Pinpoint the cell where the given text exists, returning its [X, Y] midpoint coordinate. 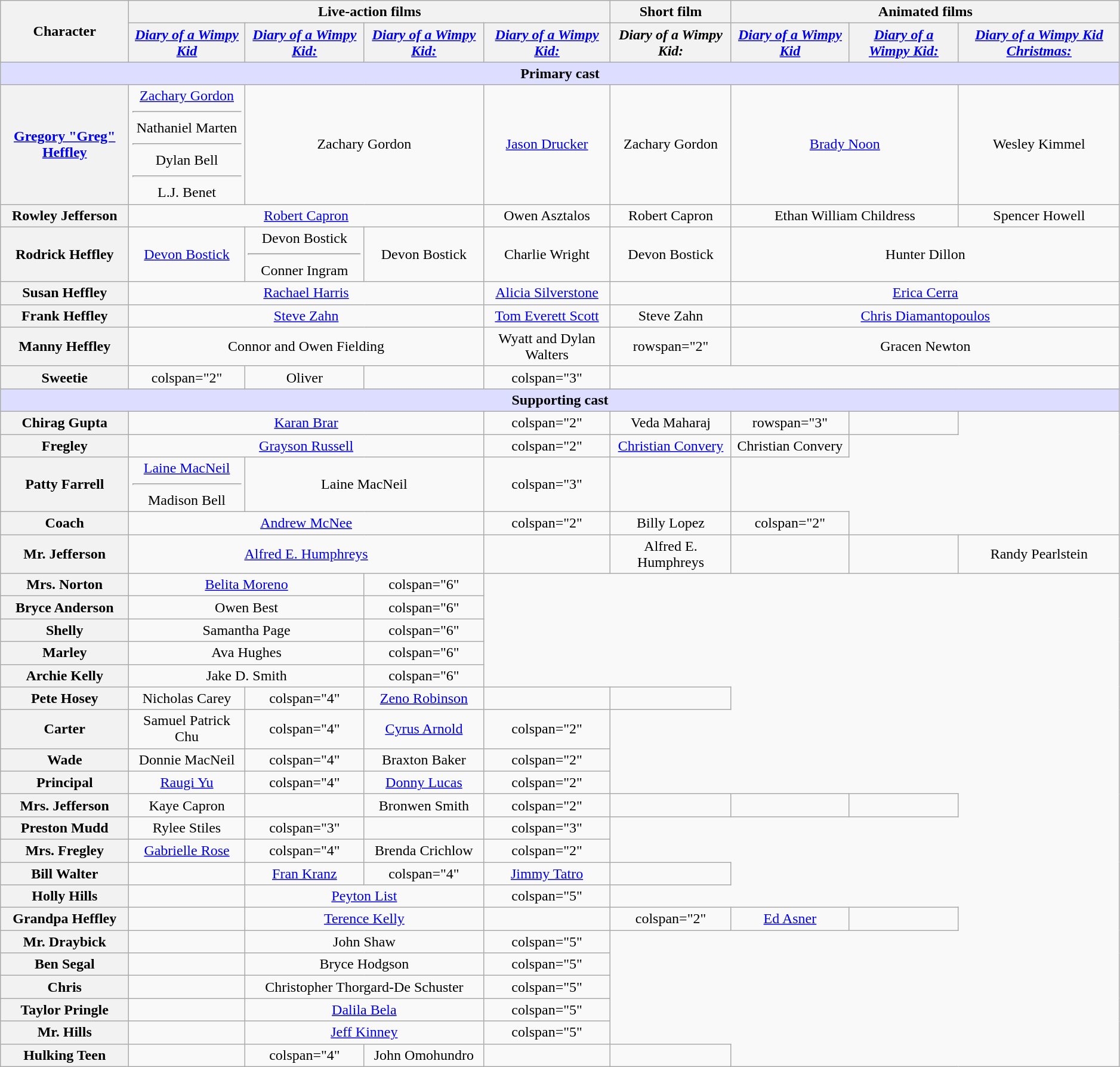
Raugi Yu [187, 782]
Marley [64, 653]
Animated films [925, 12]
John Shaw [364, 942]
Samantha Page [247, 630]
Bill Walter [64, 873]
Shelly [64, 630]
Patty Farrell [64, 485]
Grayson Russell [307, 446]
Wyatt and Dylan Walters [547, 346]
Jason Drucker [547, 144]
Kaye Capron [187, 805]
Short film [671, 12]
Ava Hughes [247, 653]
Coach [64, 523]
Grandpa Heffley [64, 919]
Mrs. Jefferson [64, 805]
Supporting cast [560, 400]
Rachael Harris [307, 293]
Donnie MacNeil [187, 760]
Belita Moreno [247, 585]
Laine MacNeilMadison Bell [187, 485]
Mr. Hills [64, 1032]
Jake D. Smith [247, 676]
Brady Noon [845, 144]
Oliver [304, 377]
Owen Best [247, 607]
Chris [64, 987]
Wesley Kimmel [1039, 144]
Mrs. Fregley [64, 850]
Zeno Robinson [424, 698]
Hulking Teen [64, 1055]
Karan Brar [307, 423]
Donny Lucas [424, 782]
Bryce Hodgson [364, 964]
Randy Pearlstein [1039, 554]
Gregory "Greg" Heffley [64, 144]
Alicia Silverstone [547, 293]
Samuel Patrick Chu [187, 729]
Principal [64, 782]
Christopher Thorgard-De Schuster [364, 987]
Archie Kelly [64, 676]
Ethan William Childress [845, 215]
Live-action films [370, 12]
Gabrielle Rose [187, 850]
Zachary GordonNathaniel MartenDylan BellL.J. Benet [187, 144]
Character [64, 31]
Preston Mudd [64, 828]
Connor and Owen Fielding [307, 346]
Mrs. Norton [64, 585]
rowspan="3" [790, 423]
Hunter Dillon [925, 254]
Devon BostickConner Ingram [304, 254]
Jeff Kinney [364, 1032]
Chris Diamantopoulos [925, 316]
Fran Kranz [304, 873]
Laine MacNeil [364, 485]
Mr. Jefferson [64, 554]
Manny Heffley [64, 346]
Pete Hosey [64, 698]
Frank Heffley [64, 316]
Ben Segal [64, 964]
Peyton List [364, 896]
Rodrick Heffley [64, 254]
Bryce Anderson [64, 607]
Brenda Crichlow [424, 850]
Bronwen Smith [424, 805]
Holly Hills [64, 896]
Veda Maharaj [671, 423]
Charlie Wright [547, 254]
Sweetie [64, 377]
Susan Heffley [64, 293]
rowspan="2" [671, 346]
Erica Cerra [925, 293]
Rowley Jefferson [64, 215]
Chirag Gupta [64, 423]
Tom Everett Scott [547, 316]
Cyrus Arnold [424, 729]
Jimmy Tatro [547, 873]
Nicholas Carey [187, 698]
Dalila Bela [364, 1010]
Braxton Baker [424, 760]
Taylor Pringle [64, 1010]
Ed Asner [790, 919]
Rylee Stiles [187, 828]
Wade [64, 760]
Mr. Draybick [64, 942]
Fregley [64, 446]
Terence Kelly [364, 919]
Billy Lopez [671, 523]
Diary of a Wimpy Kid Christmas: [1039, 43]
Carter [64, 729]
John Omohundro [424, 1055]
Spencer Howell [1039, 215]
Gracen Newton [925, 346]
Primary cast [560, 73]
Owen Asztalos [547, 215]
Andrew McNee [307, 523]
